Detect which cell encompasses the target text, then output its [x, y] center coordinate. 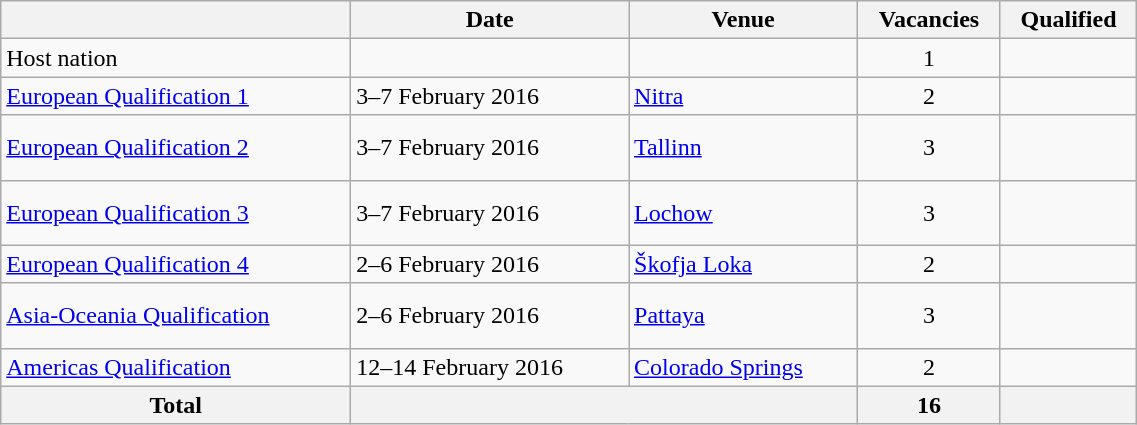
Asia-Oceania Qualification [176, 316]
1 [929, 58]
European Qualification 4 [176, 264]
Vacancies [929, 20]
Nitra [744, 96]
Lochow [744, 212]
Tallinn [744, 148]
Qualified [1068, 20]
Date [490, 20]
Host nation [176, 58]
European Qualification 3 [176, 212]
Venue [744, 20]
Pattaya [744, 316]
Colorado Springs [744, 367]
European Qualification 1 [176, 96]
Americas Qualification [176, 367]
Total [176, 405]
European Qualification 2 [176, 148]
16 [929, 405]
12–14 February 2016 [490, 367]
Škofja Loka [744, 264]
